Find where the given text appears and provide that cell's center as (X, Y) coordinate. 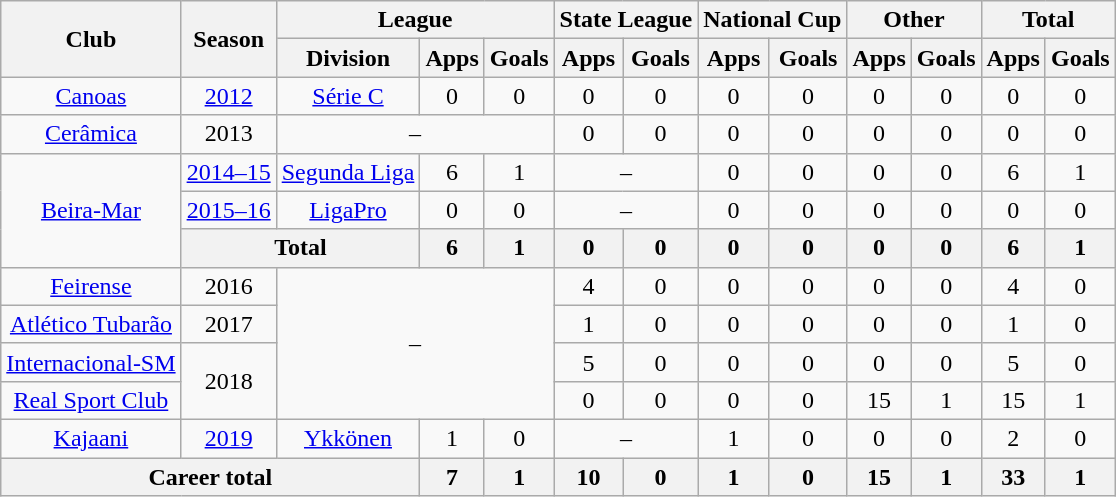
10 (588, 477)
Club (91, 39)
2012 (228, 96)
33 (1013, 477)
Atlético Tubarão (91, 324)
Other (914, 20)
2015–16 (228, 210)
Kajaani (91, 438)
National Cup (772, 20)
Internacional-SM (91, 362)
2016 (228, 286)
2 (1013, 438)
Real Sport Club (91, 400)
Feirense (91, 286)
Segunda Liga (348, 172)
State League (626, 20)
Ykkönen (348, 438)
2017 (228, 324)
Division (348, 58)
League (415, 20)
LigaPro (348, 210)
2013 (228, 134)
2019 (228, 438)
Cerâmica (91, 134)
Season (228, 39)
2014–15 (228, 172)
Career total (210, 477)
Série C (348, 96)
Beira-Mar (91, 210)
7 (452, 477)
Canoas (91, 96)
2018 (228, 381)
